Determine the (x, y) coordinate at the center of the cell enclosing the given text.  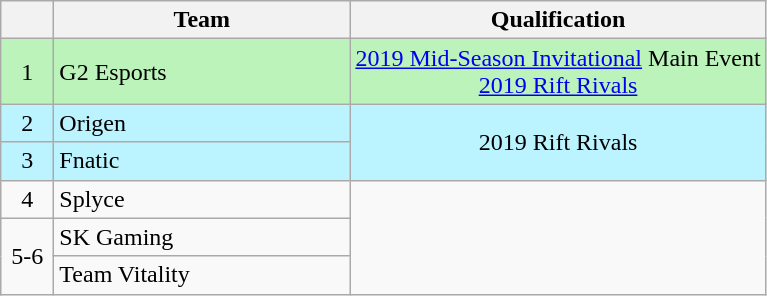
Splyce (202, 199)
SK Gaming (202, 237)
G2 Esports (202, 72)
5-6 (28, 256)
4 (28, 199)
2019 Mid-Season Invitational Main Event2019 Rift Rivals (558, 72)
Team (202, 20)
Team Vitality (202, 275)
3 (28, 161)
Qualification (558, 20)
Fnatic (202, 161)
2019 Rift Rivals (558, 142)
2 (28, 123)
1 (28, 72)
Origen (202, 123)
